Capture the cell that displays the provided text and extract its (X, Y) central coordinate. 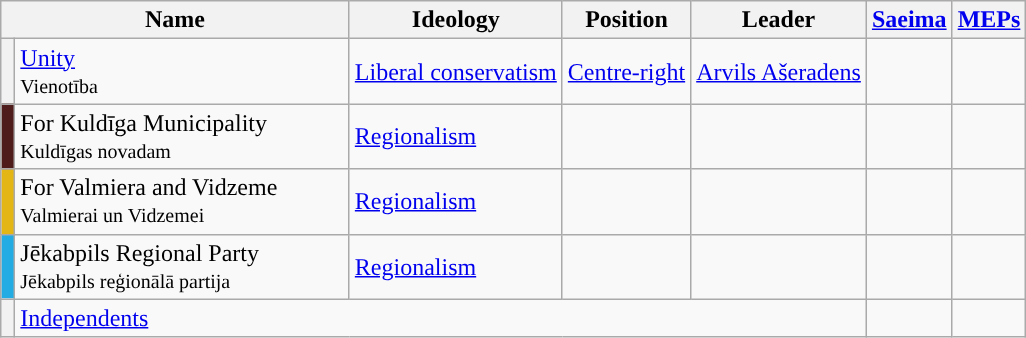
Liberal conservatism (456, 72)
For Kuldīga MunicipalityKuldīgas novadam (182, 136)
Name (176, 20)
MEPs (989, 20)
Jēkabpils Regional PartyJēkabpils reģionālā partija (182, 266)
UnityVienotība (182, 72)
Position (626, 20)
Independents (441, 318)
Arvils Ašeradens (779, 72)
Saeima (909, 20)
Leader (779, 20)
For Valmiera and VidzemeValmierai un Vidzemei (182, 202)
Ideology (456, 20)
Centre-right (626, 72)
